For the text-containing cell, return its midpoint in [X, Y] coordinate format. 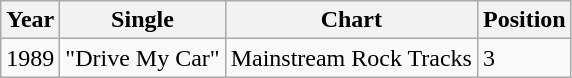
3 [524, 58]
Chart [351, 20]
"Drive My Car" [142, 58]
1989 [30, 58]
Year [30, 20]
Mainstream Rock Tracks [351, 58]
Position [524, 20]
Single [142, 20]
